Find where the given text appears and provide that cell's center as [x, y] coordinate. 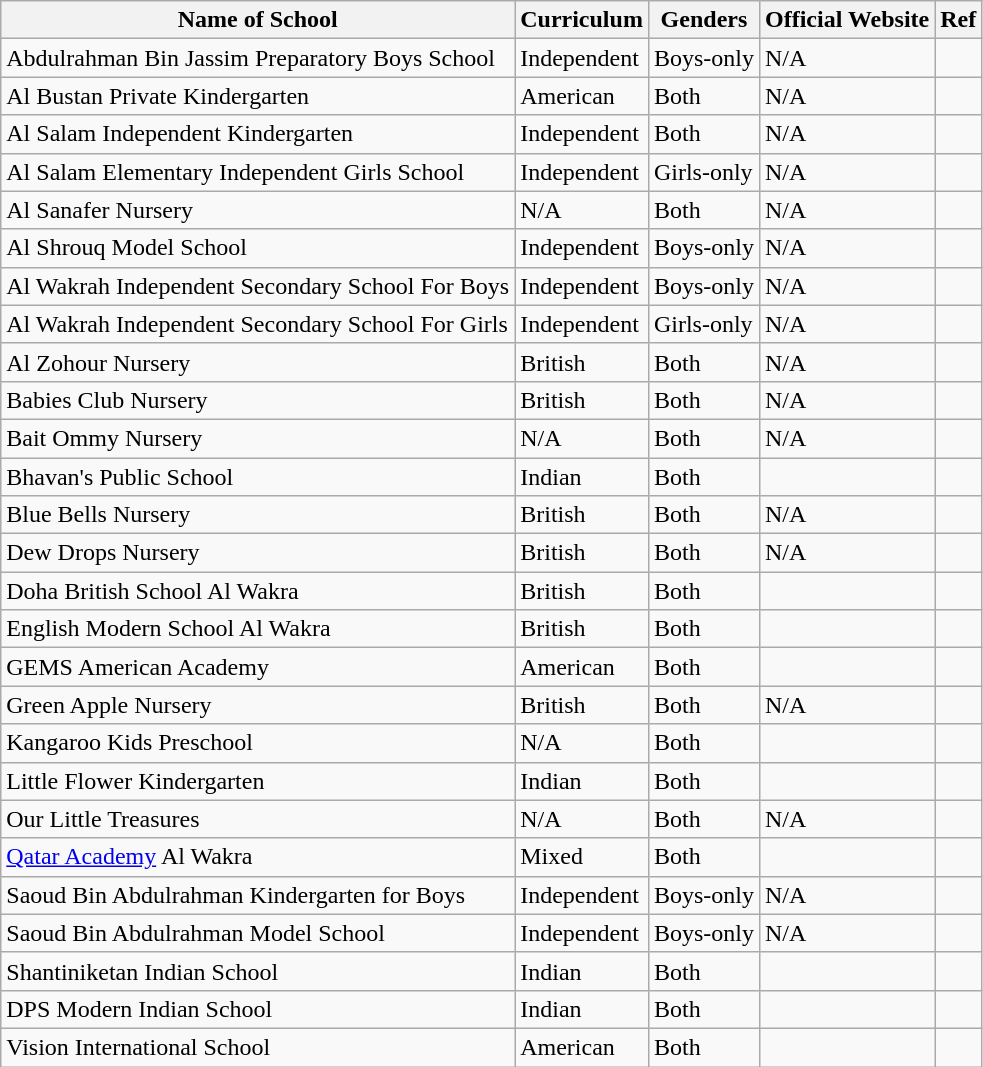
Blue Bells Nursery [258, 515]
Al Shrouq Model School [258, 248]
DPS Modern Indian School [258, 1009]
Our Little Treasures [258, 819]
Doha British School Al Wakra [258, 591]
Vision International School [258, 1047]
Al Sanafer Nursery [258, 210]
Bhavan's Public School [258, 477]
Little Flower Kindergarten [258, 781]
Bait Ommy Nursery [258, 438]
Genders [704, 20]
Saoud Bin Abdulrahman Kindergarten for Boys [258, 895]
Green Apple Nursery [258, 705]
Al Salam Independent Kindergarten [258, 134]
Kangaroo Kids Preschool [258, 743]
Official Website [846, 20]
English Modern School Al Wakra [258, 629]
Dew Drops Nursery [258, 553]
Name of School [258, 20]
Al Wakrah Independent Secondary School For Girls [258, 324]
Al Wakrah Independent Secondary School For Boys [258, 286]
Curriculum [582, 20]
Shantiniketan Indian School [258, 971]
Ref [958, 20]
Mixed [582, 857]
Qatar Academy Al Wakra [258, 857]
Saoud Bin Abdulrahman Model School [258, 933]
Babies Club Nursery [258, 400]
Abdulrahman Bin Jassim Preparatory Boys School [258, 58]
Al Bustan Private Kindergarten [258, 96]
GEMS American Academy [258, 667]
Al Zohour Nursery [258, 362]
Al Salam Elementary Independent Girls School [258, 172]
